Provide the [x, y] coordinate of the cell's center where the given text is located.  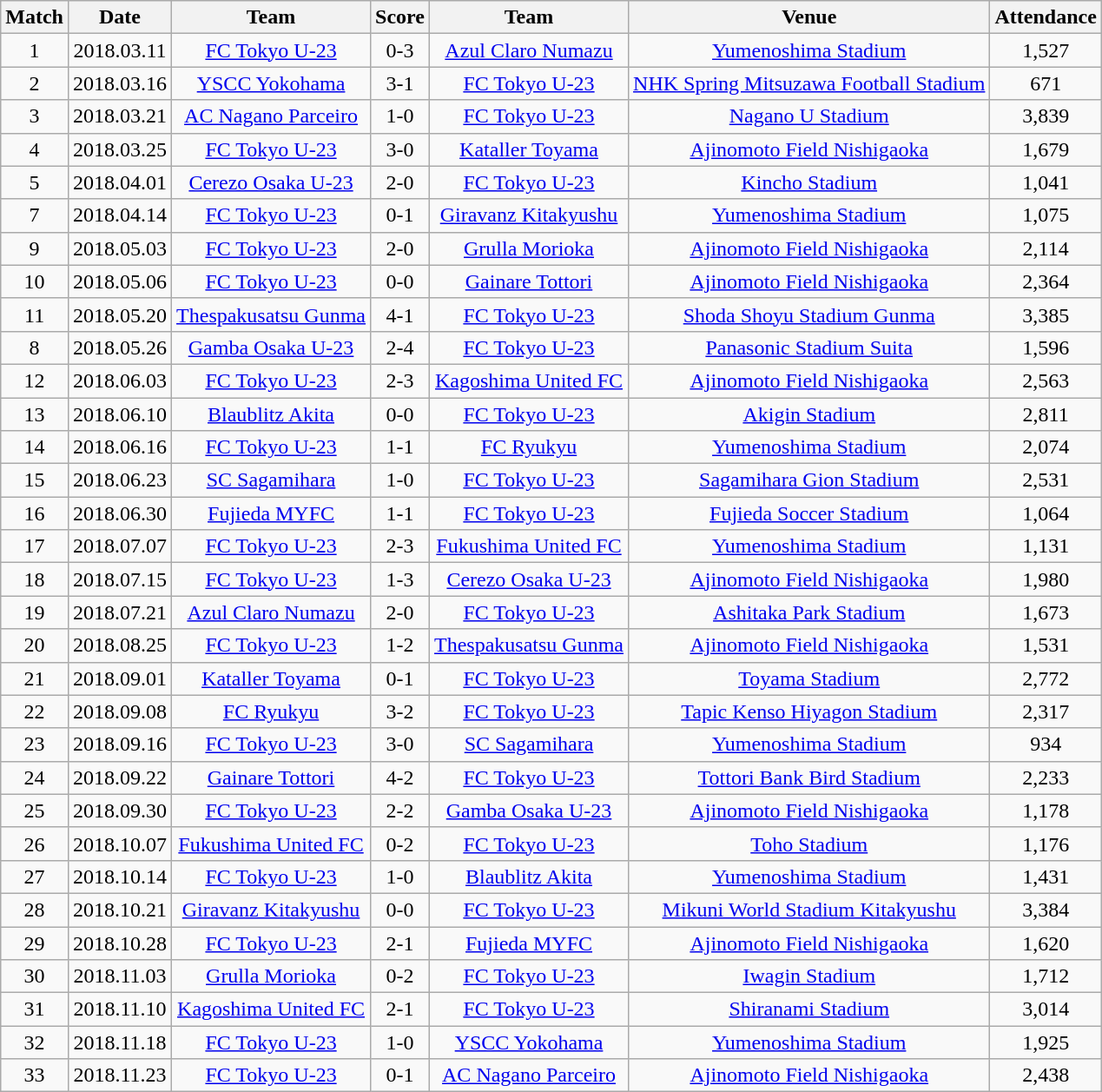
16 [35, 513]
2018.05.06 [120, 281]
12 [35, 381]
2,531 [1046, 480]
Ashitaka Park Stadium [809, 612]
Shoda Shoyu Stadium Gunma [809, 314]
2018.09.01 [120, 678]
4-2 [400, 778]
2018.07.15 [120, 579]
1 [35, 50]
2018.11.18 [120, 1042]
934 [1046, 745]
26 [35, 844]
1,712 [1046, 976]
3-2 [400, 711]
4 [35, 149]
2018.11.10 [120, 1009]
1,673 [1046, 612]
1,980 [1046, 579]
2-2 [400, 811]
2018.06.30 [120, 513]
2,811 [1046, 414]
33 [35, 1075]
Tottori Bank Bird Stadium [809, 778]
2018.05.20 [120, 314]
24 [35, 778]
0-3 [400, 50]
2 [35, 83]
1,178 [1046, 811]
15 [35, 480]
14 [35, 447]
2018.10.28 [120, 943]
3,384 [1046, 910]
Toyama Stadium [809, 678]
2,317 [1046, 711]
Attendance [1046, 17]
25 [35, 811]
2018.06.23 [120, 480]
1,431 [1046, 877]
2018.06.16 [120, 447]
Iwagin Stadium [809, 976]
Sagamihara Gion Stadium [809, 480]
Nagano U Stadium [809, 116]
27 [35, 877]
Kincho Stadium [809, 182]
1,596 [1046, 347]
2-4 [400, 347]
1,131 [1046, 546]
1-2 [400, 645]
1,041 [1046, 182]
1,075 [1046, 215]
671 [1046, 83]
23 [35, 745]
4-1 [400, 314]
20 [35, 645]
2018.09.30 [120, 811]
2018.03.21 [120, 116]
21 [35, 678]
3-1 [400, 83]
Venue [809, 17]
1,679 [1046, 149]
2018.05.26 [120, 347]
5 [35, 182]
13 [35, 414]
1,064 [1046, 513]
28 [35, 910]
Date [120, 17]
2,772 [1046, 678]
2018.10.14 [120, 877]
2018.10.21 [120, 910]
2018.09.16 [120, 745]
1,176 [1046, 844]
1-3 [400, 579]
Shiranami Stadium [809, 1009]
2018.06.10 [120, 414]
30 [35, 976]
Fujieda Soccer Stadium [809, 513]
2018.11.03 [120, 976]
2018.05.03 [120, 248]
22 [35, 711]
NHK Spring Mitsuzawa Football Stadium [809, 83]
9 [35, 248]
2,233 [1046, 778]
7 [35, 215]
8 [35, 347]
Score [400, 17]
2018.11.23 [120, 1075]
2,074 [1046, 447]
19 [35, 612]
32 [35, 1042]
18 [35, 579]
3,014 [1046, 1009]
2,114 [1046, 248]
17 [35, 546]
2018.07.21 [120, 612]
3 [35, 116]
2018.04.01 [120, 182]
Tapic Kenso Hiyagon Stadium [809, 711]
2018.03.25 [120, 149]
3,839 [1046, 116]
Panasonic Stadium Suita [809, 347]
10 [35, 281]
Akigin Stadium [809, 414]
1,527 [1046, 50]
2,364 [1046, 281]
1,925 [1046, 1042]
2018.10.07 [120, 844]
2018.09.22 [120, 778]
31 [35, 1009]
11 [35, 314]
2018.03.11 [120, 50]
29 [35, 943]
1,531 [1046, 645]
2018.03.16 [120, 83]
Toho Stadium [809, 844]
1,620 [1046, 943]
2,563 [1046, 381]
Mikuni World Stadium Kitakyushu [809, 910]
2018.06.03 [120, 381]
3,385 [1046, 314]
2018.04.14 [120, 215]
Match [35, 17]
2,438 [1046, 1075]
2018.09.08 [120, 711]
2018.08.25 [120, 645]
2018.07.07 [120, 546]
